Locate the cell with the specified text and output its [x, y] center coordinate. 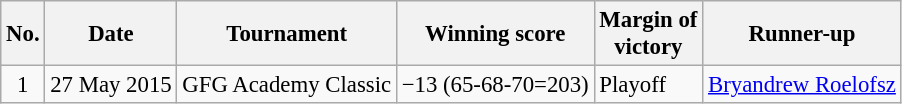
No. [23, 34]
Winning score [495, 34]
−13 (65-68-70=203) [495, 85]
27 May 2015 [111, 85]
Margin ofvictory [648, 34]
Bryandrew Roelofsz [802, 85]
Date [111, 34]
Playoff [648, 85]
GFG Academy Classic [286, 85]
Runner-up [802, 34]
Tournament [286, 34]
1 [23, 85]
